Detect which cell encompasses the target text, then output its (X, Y) center coordinate. 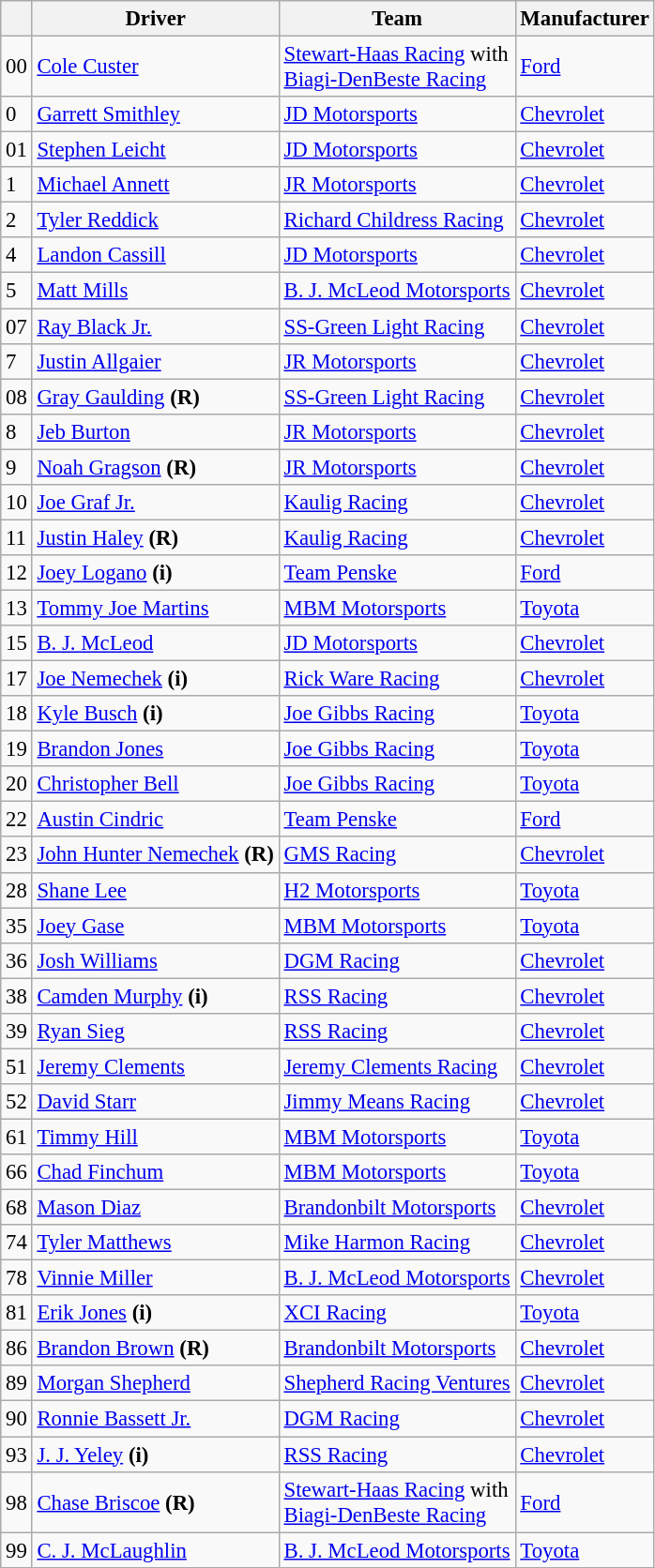
J. J. Yeley (i) (156, 1455)
B. J. McLeod (156, 643)
Camden Murphy (i) (156, 996)
Brandon Jones (156, 749)
Joey Gase (156, 926)
18 (17, 714)
Mason Diaz (156, 1208)
Justin Haley (R) (156, 537)
John Hunter Nemechek (R) (156, 855)
1 (17, 185)
Michael Annett (156, 185)
Cole Custer (156, 68)
93 (17, 1455)
Kyle Busch (i) (156, 714)
68 (17, 1208)
38 (17, 996)
0 (17, 114)
Shepherd Racing Ventures (397, 1383)
66 (17, 1172)
51 (17, 1066)
Jimmy Means Racing (397, 1102)
Ryan Sieg (156, 1032)
5 (17, 291)
7 (17, 361)
Driver (156, 19)
Tyler Reddick (156, 220)
Timmy Hill (156, 1137)
Richard Childress Racing (397, 220)
8 (17, 431)
David Starr (156, 1102)
36 (17, 960)
Rick Ware Racing (397, 679)
C. J. McLaughlin (156, 1550)
Tommy Joe Martins (156, 608)
81 (17, 1313)
Gray Gaulding (R) (156, 397)
Justin Allgaier (156, 361)
74 (17, 1243)
22 (17, 820)
9 (17, 467)
Garrett Smithley (156, 114)
Joe Nemechek (i) (156, 679)
78 (17, 1278)
Mike Harmon Racing (397, 1243)
15 (17, 643)
Erik Jones (i) (156, 1313)
Jeremy Clements Racing (397, 1066)
11 (17, 537)
Josh Williams (156, 960)
89 (17, 1383)
08 (17, 397)
Shane Lee (156, 890)
39 (17, 1032)
99 (17, 1550)
Tyler Matthews (156, 1243)
Joey Logano (i) (156, 573)
Chase Briscoe (R) (156, 1502)
Brandon Brown (R) (156, 1349)
86 (17, 1349)
Ray Black Jr. (156, 326)
Team (397, 19)
98 (17, 1502)
Vinnie Miller (156, 1278)
Noah Gragson (R) (156, 467)
Chad Finchum (156, 1172)
35 (17, 926)
GMS Racing (397, 855)
Christopher Bell (156, 784)
Matt Mills (156, 291)
XCI Racing (397, 1313)
61 (17, 1137)
Stephen Leicht (156, 150)
Morgan Shepherd (156, 1383)
H2 Motorsports (397, 890)
12 (17, 573)
01 (17, 150)
90 (17, 1419)
Austin Cindric (156, 820)
07 (17, 326)
28 (17, 890)
17 (17, 679)
52 (17, 1102)
20 (17, 784)
23 (17, 855)
10 (17, 503)
Landon Cassill (156, 256)
Jeremy Clements (156, 1066)
Joe Graf Jr. (156, 503)
Jeb Burton (156, 431)
2 (17, 220)
Manufacturer (585, 19)
13 (17, 608)
4 (17, 256)
00 (17, 68)
19 (17, 749)
Ronnie Bassett Jr. (156, 1419)
